Search for the cell housing the specified text and yield its (x, y) center coordinate. 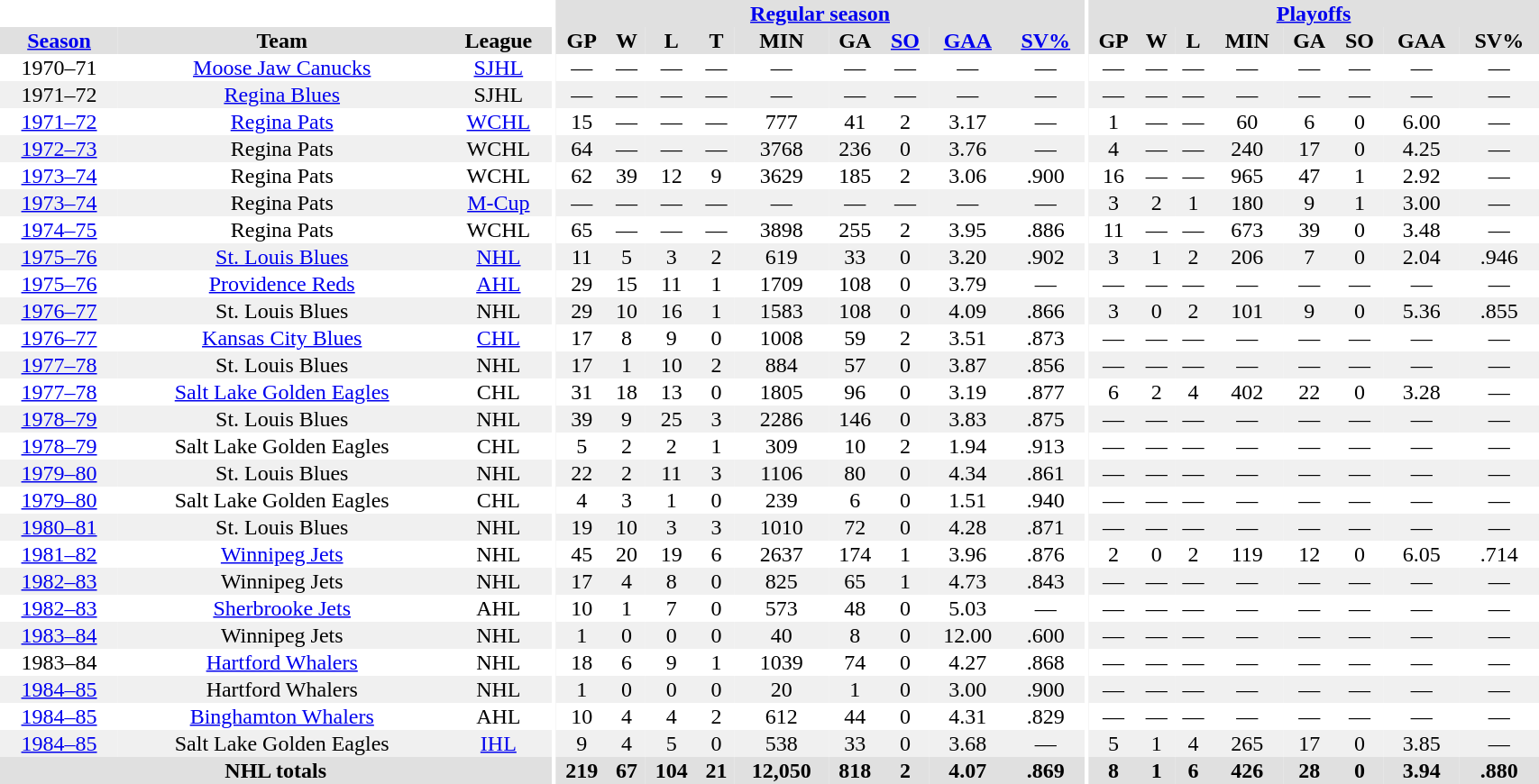
219 (582, 770)
3.94 (1421, 770)
.843 (1046, 581)
965 (1248, 176)
.856 (1046, 365)
1.51 (967, 500)
44 (855, 716)
62 (582, 176)
818 (855, 770)
3.95 (967, 230)
47 (1309, 176)
57 (855, 365)
1709 (782, 284)
236 (855, 149)
Playoffs (1315, 14)
3768 (782, 149)
1583 (782, 311)
31 (582, 392)
.600 (1046, 635)
240 (1248, 149)
146 (855, 419)
Season (60, 41)
59 (855, 338)
1980–81 (60, 527)
72 (855, 527)
.829 (1046, 716)
M-Cup (498, 203)
5.03 (967, 608)
67 (628, 770)
.880 (1498, 770)
2.04 (1421, 257)
1008 (782, 338)
239 (782, 500)
4.31 (967, 716)
NHL totals (276, 770)
3.85 (1421, 743)
13 (671, 392)
309 (782, 446)
4.73 (967, 581)
174 (855, 554)
64 (582, 149)
.871 (1046, 527)
1981–82 (60, 554)
1972–73 (60, 149)
255 (855, 230)
48 (855, 608)
3.51 (967, 338)
673 (1248, 230)
Team (281, 41)
104 (671, 770)
12.00 (967, 635)
5.36 (1421, 311)
74 (855, 662)
.861 (1046, 473)
6.00 (1421, 122)
3.68 (967, 743)
41 (855, 122)
Sherbrooke Jets (281, 608)
4.07 (967, 770)
1039 (782, 662)
3.48 (1421, 230)
12,050 (782, 770)
3.06 (967, 176)
.877 (1046, 392)
185 (855, 176)
1.94 (967, 446)
.886 (1046, 230)
3.96 (967, 554)
.855 (1498, 311)
.866 (1046, 311)
T (716, 41)
.940 (1046, 500)
40 (782, 635)
Regina Blues (281, 95)
119 (1248, 554)
25 (671, 419)
426 (1248, 770)
2286 (782, 419)
96 (855, 392)
6.05 (1421, 554)
3.19 (967, 392)
.913 (1046, 446)
538 (782, 743)
.876 (1046, 554)
884 (782, 365)
4.25 (1421, 149)
101 (1248, 311)
1805 (782, 392)
1974–75 (60, 230)
3.20 (967, 257)
265 (1248, 743)
4.34 (967, 473)
619 (782, 257)
402 (1248, 392)
Kansas City Blues (281, 338)
28 (1309, 770)
1970–71 (60, 68)
3629 (782, 176)
3.79 (967, 284)
4.28 (967, 527)
Moose Jaw Canucks (281, 68)
.714 (1498, 554)
League (498, 41)
206 (1248, 257)
4.09 (967, 311)
612 (782, 716)
1010 (782, 527)
3.87 (967, 365)
45 (582, 554)
.868 (1046, 662)
777 (782, 122)
.946 (1498, 257)
3.76 (967, 149)
2.92 (1421, 176)
21 (716, 770)
.869 (1046, 770)
3.83 (967, 419)
3.28 (1421, 392)
3898 (782, 230)
.902 (1046, 257)
2637 (782, 554)
3.17 (967, 122)
1106 (782, 473)
.875 (1046, 419)
825 (782, 581)
Providence Reds (281, 284)
.873 (1046, 338)
573 (782, 608)
Regular season (820, 14)
180 (1248, 203)
IHL (498, 743)
4.27 (967, 662)
80 (855, 473)
60 (1248, 122)
Binghamton Whalers (281, 716)
